Scan for the cell matching the given text and deliver its [x, y] coordinate at center. 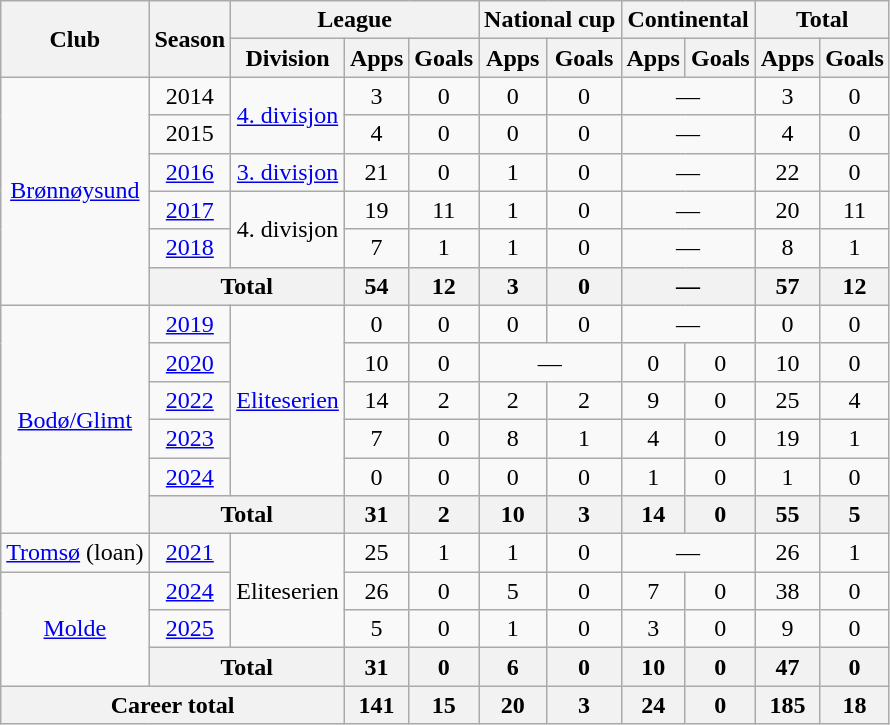
Tromsø (loan) [75, 553]
2017 [190, 210]
2023 [190, 438]
2025 [190, 629]
2021 [190, 553]
24 [653, 705]
3. divisjon [288, 172]
21 [376, 172]
Molde [75, 629]
Bodø/Glimt [75, 419]
55 [787, 515]
15 [444, 705]
57 [787, 286]
22 [787, 172]
6 [513, 667]
Season [190, 39]
18 [855, 705]
185 [787, 705]
Division [288, 58]
38 [787, 591]
2014 [190, 96]
2022 [190, 400]
47 [787, 667]
2016 [190, 172]
League [355, 20]
National cup [550, 20]
Club [75, 39]
2015 [190, 134]
54 [376, 286]
141 [376, 705]
2020 [190, 362]
Continental [688, 20]
Brønnøysund [75, 191]
2019 [190, 324]
Career total [173, 705]
2018 [190, 248]
